From the cell containing the given text, extract its center point as [X, Y] coordinate. 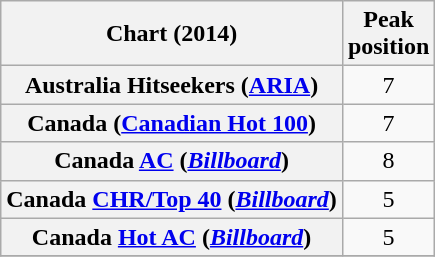
Canada (Canadian Hot 100) [172, 123]
Chart (2014) [172, 34]
Canada Hot AC (Billboard) [172, 237]
Australia Hitseekers (ARIA) [172, 85]
Canada CHR/Top 40 (Billboard) [172, 199]
Canada AC (Billboard) [172, 161]
8 [388, 161]
Peak position [388, 34]
